Identify which cell holds the provided text, then report its (x, y) central coordinate. 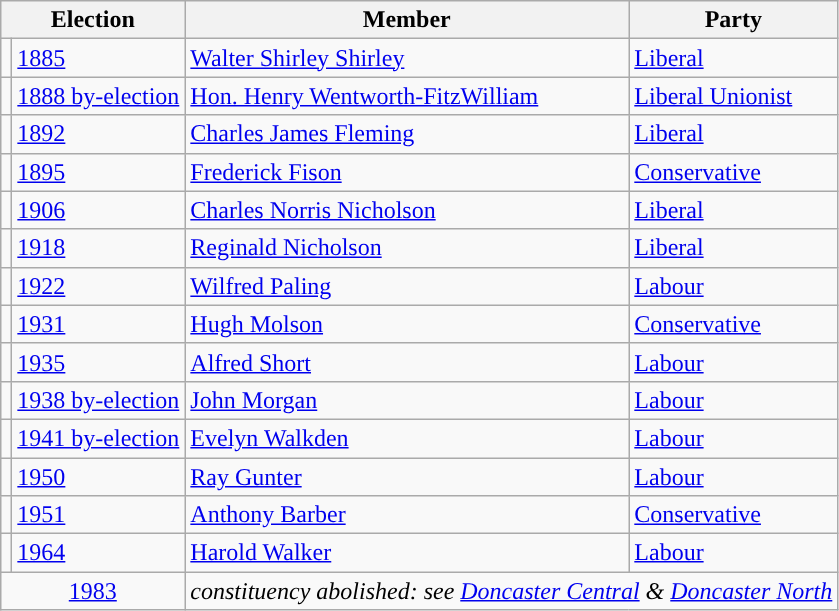
Charles James Fleming (407, 134)
Election (93, 20)
1935 (98, 362)
1888 by-election (98, 96)
1918 (98, 248)
Member (407, 20)
Reginald Nicholson (407, 248)
Harold Walker (407, 553)
Anthony Barber (407, 515)
1964 (98, 553)
1950 (98, 477)
1922 (98, 286)
1938 by-election (98, 400)
constituency abolished: see Doncaster Central & Doncaster North (512, 591)
Charles Norris Nicholson (407, 210)
Frederick Fison (407, 172)
1906 (98, 210)
Hugh Molson (407, 324)
1895 (98, 172)
1941 by-election (98, 438)
1983 (93, 591)
Liberal Unionist (734, 96)
John Morgan (407, 400)
Ray Gunter (407, 477)
Evelyn Walkden (407, 438)
Alfred Short (407, 362)
Hon. Henry Wentworth-FitzWilliam (407, 96)
1885 (98, 58)
1931 (98, 324)
1892 (98, 134)
Party (734, 20)
Wilfred Paling (407, 286)
1951 (98, 515)
Walter Shirley Shirley (407, 58)
